Pinpoint the cell where the given text exists, returning its [x, y] midpoint coordinate. 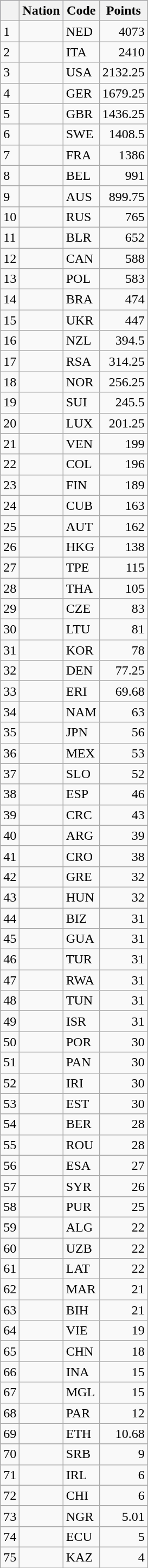
RSA [81, 361]
FIN [81, 485]
NOR [81, 382]
THA [81, 588]
TPE [81, 567]
IRL [81, 1475]
CHI [81, 1495]
POL [81, 279]
37 [10, 774]
16 [10, 341]
201.25 [124, 423]
ETH [81, 1434]
2410 [124, 52]
50 [10, 1042]
14 [10, 300]
2132.25 [124, 73]
765 [124, 217]
583 [124, 279]
POR [81, 1042]
VEN [81, 444]
TUN [81, 1001]
NZL [81, 341]
ROU [81, 1145]
GBR [81, 114]
17 [10, 361]
77.25 [124, 671]
ESP [81, 794]
64 [10, 1331]
LUX [81, 423]
45 [10, 939]
NAM [81, 712]
58 [10, 1207]
652 [124, 237]
MEX [81, 753]
189 [124, 485]
SUI [81, 403]
BLR [81, 237]
ESA [81, 1165]
54 [10, 1124]
KAZ [81, 1557]
8 [10, 176]
ISR [81, 1021]
47 [10, 980]
GER [81, 93]
314.25 [124, 361]
48 [10, 1001]
105 [124, 588]
SWE [81, 134]
81 [124, 630]
51 [10, 1062]
BIH [81, 1310]
474 [124, 300]
TUR [81, 960]
115 [124, 567]
74 [10, 1537]
73 [10, 1516]
PAN [81, 1062]
AUS [81, 196]
ECU [81, 1537]
33 [10, 691]
UZB [81, 1248]
ITA [81, 52]
CRO [81, 856]
68 [10, 1413]
66 [10, 1372]
1408.5 [124, 134]
BIZ [81, 918]
GUA [81, 939]
PUR [81, 1207]
70 [10, 1454]
EST [81, 1104]
61 [10, 1269]
23 [10, 485]
57 [10, 1186]
PAR [81, 1413]
1679.25 [124, 93]
JPN [81, 733]
VIE [81, 1331]
42 [10, 877]
138 [124, 547]
245.5 [124, 403]
COL [81, 464]
196 [124, 464]
1386 [124, 155]
78 [124, 650]
199 [124, 444]
10.68 [124, 1434]
LTU [81, 630]
1 [10, 31]
29 [10, 609]
24 [10, 506]
HUN [81, 897]
Code [81, 11]
RWA [81, 980]
GRE [81, 877]
65 [10, 1351]
256.25 [124, 382]
83 [124, 609]
CHN [81, 1351]
44 [10, 918]
55 [10, 1145]
KOR [81, 650]
899.75 [124, 196]
HKG [81, 547]
20 [10, 423]
991 [124, 176]
163 [124, 506]
75 [10, 1557]
71 [10, 1475]
UKR [81, 320]
MGL [81, 1392]
41 [10, 856]
Points [124, 11]
ALG [81, 1227]
13 [10, 279]
69.68 [124, 691]
CAN [81, 258]
2 [10, 52]
59 [10, 1227]
162 [124, 526]
USA [81, 73]
5.01 [124, 1516]
CRC [81, 815]
67 [10, 1392]
36 [10, 753]
11 [10, 237]
NGR [81, 1516]
4073 [124, 31]
LAT [81, 1269]
DEN [81, 671]
35 [10, 733]
SRB [81, 1454]
RUS [81, 217]
NED [81, 31]
AUT [81, 526]
49 [10, 1021]
FRA [81, 155]
69 [10, 1434]
60 [10, 1248]
SLO [81, 774]
SYR [81, 1186]
3 [10, 73]
394.5 [124, 341]
588 [124, 258]
BEL [81, 176]
ARG [81, 835]
72 [10, 1495]
ERI [81, 691]
34 [10, 712]
40 [10, 835]
CUB [81, 506]
BER [81, 1124]
1436.25 [124, 114]
62 [10, 1290]
MAR [81, 1290]
Nation [41, 11]
447 [124, 320]
IRI [81, 1083]
INA [81, 1372]
CZE [81, 609]
10 [10, 217]
7 [10, 155]
BRA [81, 300]
